For the text-containing cell, return its midpoint in [x, y] coordinate format. 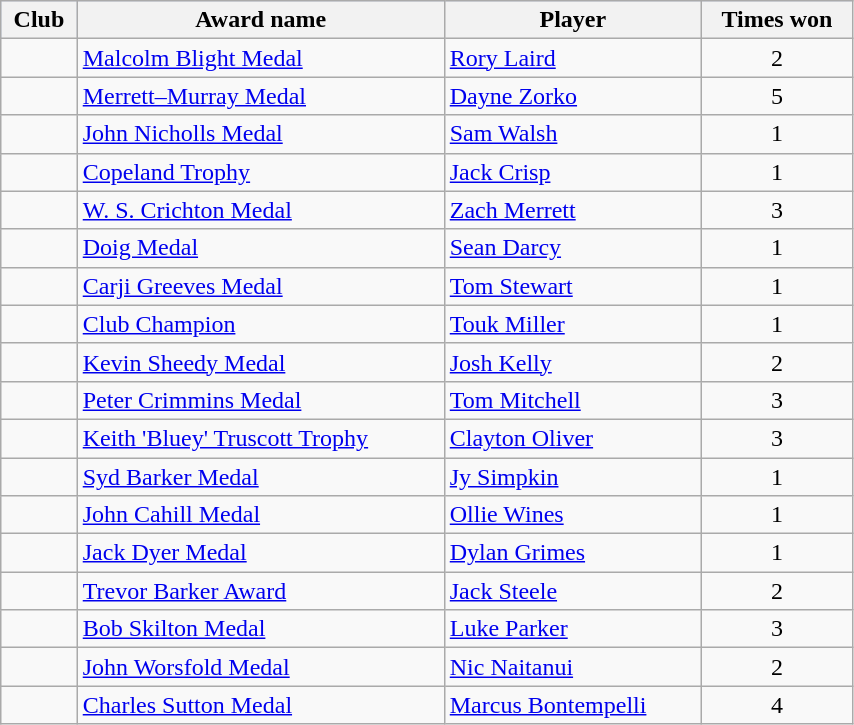
John Worsfold Medal [260, 667]
Trevor Barker Award [260, 591]
Bob Skilton Medal [260, 629]
Syd Barker Medal [260, 477]
Tom Stewart [572, 286]
John Cahill Medal [260, 515]
Jack Dyer Medal [260, 553]
Clayton Oliver [572, 438]
Player [572, 20]
Peter Crimmins Medal [260, 400]
Jy Simpkin [572, 477]
Dayne Zorko [572, 96]
Sean Darcy [572, 248]
Luke Parker [572, 629]
Malcolm Blight Medal [260, 58]
Jack Steele [572, 591]
Merrett–Murray Medal [260, 96]
4 [776, 705]
Jack Crisp [572, 172]
W. S. Crichton Medal [260, 210]
Club [39, 20]
Marcus Bontempelli [572, 705]
Times won [776, 20]
Doig Medal [260, 248]
Charles Sutton Medal [260, 705]
John Nicholls Medal [260, 134]
Dylan Grimes [572, 553]
Sam Walsh [572, 134]
Ollie Wines [572, 515]
Josh Kelly [572, 362]
Rory Laird [572, 58]
5 [776, 96]
Tom Mitchell [572, 400]
Nic Naitanui [572, 667]
Copeland Trophy [260, 172]
Keith 'Bluey' Truscott Trophy [260, 438]
Award name [260, 20]
Zach Merrett [572, 210]
Club Champion [260, 324]
Carji Greeves Medal [260, 286]
Touk Miller [572, 324]
Kevin Sheedy Medal [260, 362]
